Output the [x, y] coordinate of the center of the cell containing the given text.  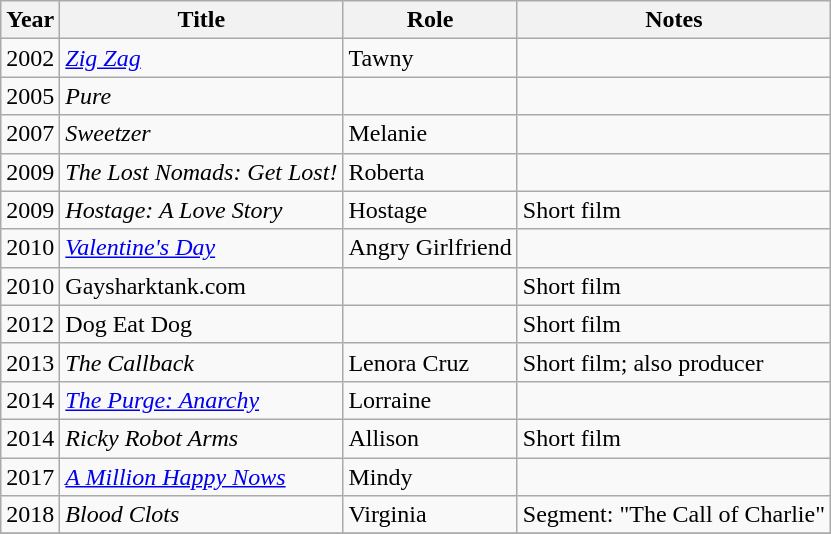
Hostage: A Love Story [202, 210]
2007 [30, 134]
Ricky Robot Arms [202, 438]
Allison [430, 438]
Valentine's Day [202, 248]
Role [430, 20]
Melanie [430, 134]
A Million Happy Nows [202, 477]
Tawny [430, 58]
Lorraine [430, 400]
2002 [30, 58]
Short film; also producer [674, 362]
Lenora Cruz [430, 362]
Blood Clots [202, 515]
Hostage [430, 210]
2017 [30, 477]
Mindy [430, 477]
Title [202, 20]
Dog Eat Dog [202, 324]
2013 [30, 362]
Zig Zag [202, 58]
Year [30, 20]
Gaysharktank.com [202, 286]
The Purge: Anarchy [202, 400]
2005 [30, 96]
The Callback [202, 362]
2012 [30, 324]
Virginia [430, 515]
Angry Girlfriend [430, 248]
Roberta [430, 172]
2018 [30, 515]
The Lost Nomads: Get Lost! [202, 172]
Segment: "The Call of Charlie" [674, 515]
Pure [202, 96]
Notes [674, 20]
Sweetzer [202, 134]
